Identify which cell holds the provided text, then report its [X, Y] central coordinate. 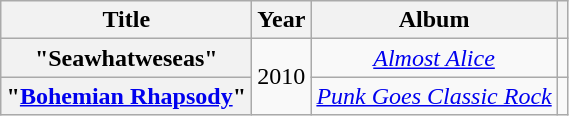
Album [434, 20]
Almost Alice [434, 58]
"Seawhatweseas" [126, 58]
Title [126, 20]
Punk Goes Classic Rock [434, 96]
Year [282, 20]
2010 [282, 77]
"Bohemian Rhapsody" [126, 96]
